Capture the cell that displays the provided text and extract its (X, Y) central coordinate. 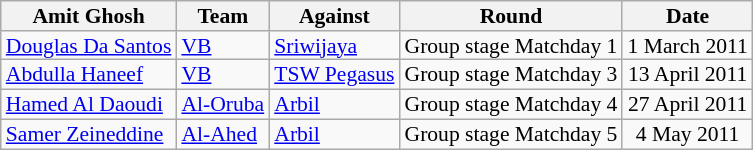
4 May 2011 (687, 134)
27 April 2011 (687, 105)
1 March 2011 (687, 46)
Group stage Matchday 1 (510, 46)
Abdulla Haneef (89, 75)
Samer Zeineddine (89, 134)
Al-Ahed (222, 134)
Round (510, 16)
Group stage Matchday 3 (510, 75)
Against (334, 16)
Sriwijaya (334, 46)
Group stage Matchday 5 (510, 134)
Group stage Matchday 4 (510, 105)
Al-Oruba (222, 105)
Douglas Da Santos (89, 46)
Date (687, 16)
Amit Ghosh (89, 16)
Hamed Al Daoudi (89, 105)
Team (222, 16)
TSW Pegasus (334, 75)
13 April 2011 (687, 75)
